Return [x, y] of the center of cell containing provided text 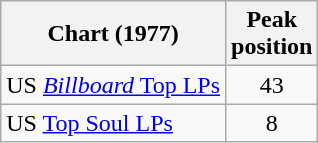
US Billboard Top LPs [114, 85]
Peakposition [272, 34]
Chart (1977) [114, 34]
8 [272, 123]
43 [272, 85]
US Top Soul LPs [114, 123]
